Determine the [X, Y] coordinate at the center of the cell enclosing the given text.  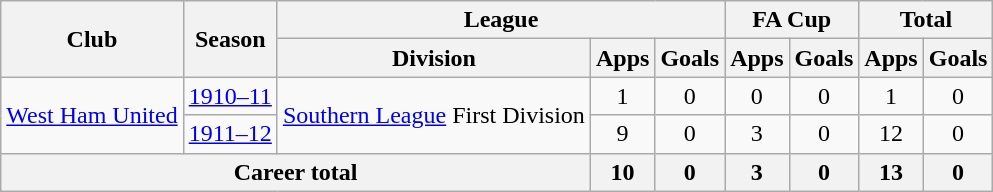
Season [230, 39]
1911–12 [230, 134]
FA Cup [792, 20]
1910–11 [230, 96]
12 [891, 134]
League [500, 20]
West Ham United [92, 115]
Club [92, 39]
Career total [296, 172]
Southern League First Division [434, 115]
13 [891, 172]
Division [434, 58]
9 [622, 134]
10 [622, 172]
Total [926, 20]
